For the text-containing cell, return its midpoint in (x, y) coordinate format. 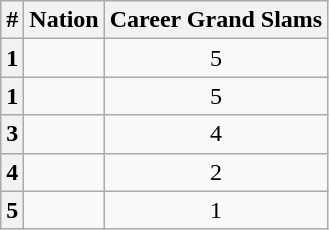
2 (216, 172)
3 (12, 134)
# (12, 20)
Nation (64, 20)
Career Grand Slams (216, 20)
